Pinpoint the cell where the given text exists, returning its (X, Y) midpoint coordinate. 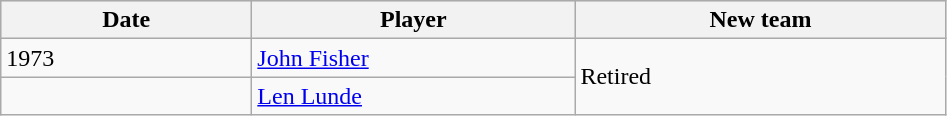
Len Lunde (414, 96)
Date (126, 20)
1973 (126, 58)
Player (414, 20)
New team (760, 20)
Retired (760, 77)
John Fisher (414, 58)
